Detect which cell encompasses the target text, then output its (X, Y) center coordinate. 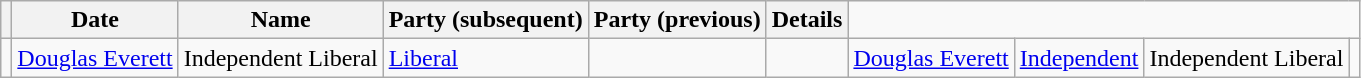
Details (807, 20)
Independent (1079, 58)
Name (280, 20)
Date (95, 20)
Party (previous) (677, 20)
Liberal (486, 58)
Party (subsequent) (486, 20)
